Return [x, y] of the center of cell containing provided text 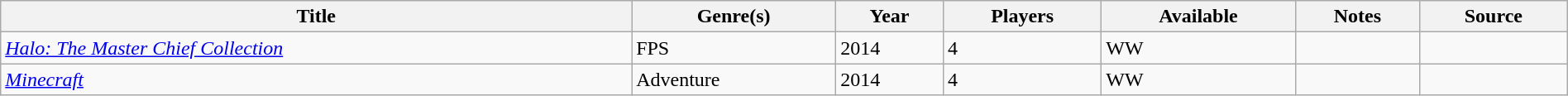
Available [1198, 17]
Halo: The Master Chief Collection [316, 48]
Source [1494, 17]
FPS [734, 48]
Year [890, 17]
Minecraft [316, 79]
Notes [1357, 17]
Players [1022, 17]
Genre(s) [734, 17]
Title [316, 17]
Adventure [734, 79]
